For the text-containing cell, return its midpoint in [x, y] coordinate format. 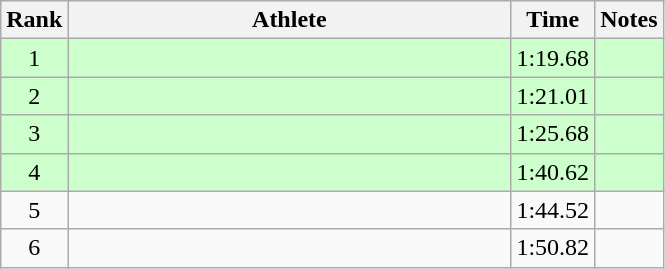
3 [34, 134]
4 [34, 172]
5 [34, 210]
1:40.62 [553, 172]
1:19.68 [553, 58]
1:25.68 [553, 134]
1:50.82 [553, 248]
Notes [629, 20]
Time [553, 20]
Athlete [290, 20]
1:21.01 [553, 96]
1:44.52 [553, 210]
1 [34, 58]
2 [34, 96]
Rank [34, 20]
6 [34, 248]
